Scan for the cell matching the given text and deliver its (x, y) coordinate at center. 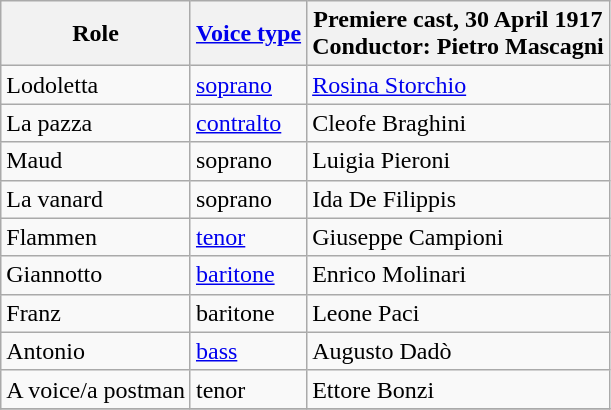
Lodoletta (96, 85)
Rosina Storchio (458, 85)
Giannotto (96, 275)
La vanard (96, 199)
Franz (96, 313)
Augusto Dadò (458, 351)
Premiere cast, 30 April 1917Conductor: Pietro Mascagni (458, 34)
Luigia Pieroni (458, 161)
Ettore Bonzi (458, 389)
bass (248, 351)
Ida De Filippis (458, 199)
La pazza (96, 123)
contralto (248, 123)
A voice/a postman (96, 389)
Enrico Molinari (458, 275)
Maud (96, 161)
Voice type (248, 34)
Giuseppe Campioni (458, 237)
Leone Paci (458, 313)
Flammen (96, 237)
Role (96, 34)
Antonio (96, 351)
Cleofe Braghini (458, 123)
